Return (X, Y) of the center of cell containing provided text 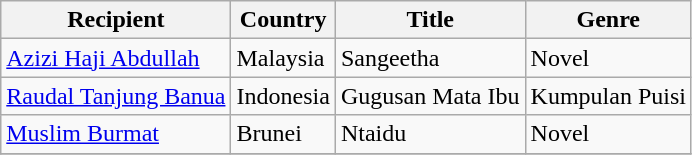
Brunei (283, 134)
Indonesia (283, 96)
Genre (608, 20)
Kumpulan Puisi (608, 96)
Muslim Burmat (116, 134)
Raudal Tanjung Banua (116, 96)
Azizi Haji Abdullah (116, 58)
Malaysia (283, 58)
Country (283, 20)
Ntaidu (430, 134)
Sangeetha (430, 58)
Title (430, 20)
Recipient (116, 20)
Gugusan Mata Ibu (430, 96)
